Locate the cell with the specified text and output its (X, Y) center coordinate. 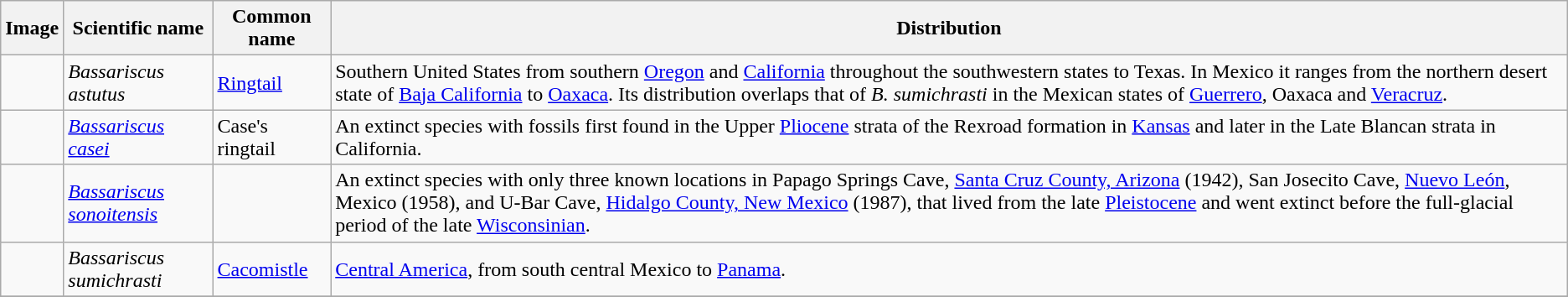
Distribution (950, 29)
Bassariscus sonoitensis (138, 203)
Bassariscus casei (138, 138)
Bassariscus astutus (138, 82)
Central America, from south central Mexico to Panama. (950, 268)
Case's ringtail (271, 138)
Common name (271, 29)
Scientific name (138, 29)
Bassariscus sumichrasti (138, 268)
Cacomistle (271, 268)
Ringtail (271, 82)
Image (32, 29)
